Provide the [x, y] coordinate of the cell's center where the given text is located.  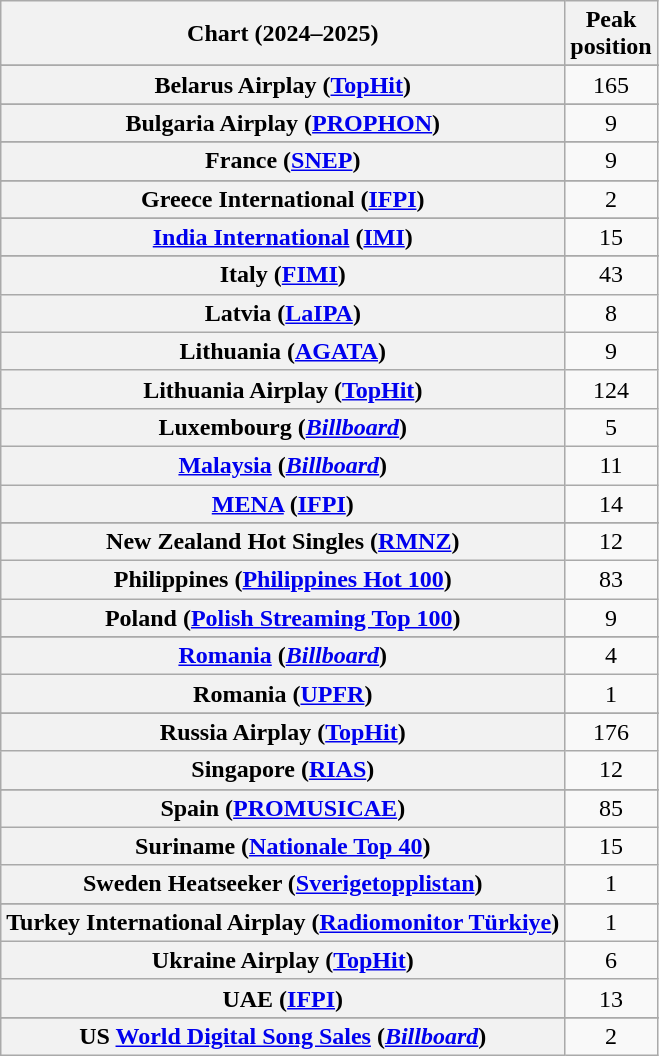
83 [611, 580]
124 [611, 389]
MENA (IFPI) [283, 503]
Ukraine Airplay (TopHit) [283, 960]
11 [611, 465]
UAE (IFPI) [283, 998]
Latvia (LaIPA) [283, 313]
Lithuania Airplay (TopHit) [283, 389]
Singapore (RIAS) [283, 770]
4 [611, 656]
Chart (2024–2025) [283, 34]
Russia Airplay (TopHit) [283, 732]
Spain (PROMUSICAE) [283, 808]
Lithuania (AGATA) [283, 351]
8 [611, 313]
Philippines (Philippines Hot 100) [283, 580]
Belarus Airplay (TopHit) [283, 85]
Italy (FIMI) [283, 275]
US World Digital Song Sales (Billboard) [283, 1036]
Luxembourg (Billboard) [283, 427]
Turkey International Airplay (Radiomonitor Türkiye) [283, 922]
Romania (Billboard) [283, 656]
Romania (UPFR) [283, 694]
6 [611, 960]
Malaysia (Billboard) [283, 465]
5 [611, 427]
13 [611, 998]
14 [611, 503]
Sweden Heatseeker (Sverigetopplistan) [283, 884]
165 [611, 85]
Bulgaria Airplay (PROPHON) [283, 123]
43 [611, 275]
Suriname (Nationale Top 40) [283, 846]
85 [611, 808]
176 [611, 732]
Poland (Polish Streaming Top 100) [283, 618]
Greece International (IFPI) [283, 199]
India International (IMI) [283, 237]
France (SNEP) [283, 161]
New Zealand Hot Singles (RMNZ) [283, 542]
Peakposition [611, 34]
